Output the (x, y) coordinate of the center of the cell containing the given text.  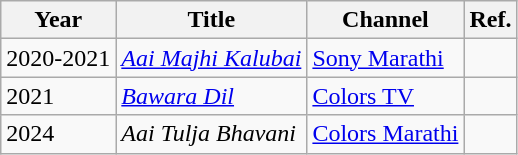
Colors TV (386, 96)
Ref. (490, 20)
Colors Marathi (386, 134)
Year (58, 20)
Aai Tulja Bhavani (212, 134)
Sony Marathi (386, 58)
Channel (386, 20)
2020-2021 (58, 58)
Aai Majhi Kalubai (212, 58)
2024 (58, 134)
Bawara Dil (212, 96)
Title (212, 20)
2021 (58, 96)
